Identify which cell holds the provided text, then report its [x, y] central coordinate. 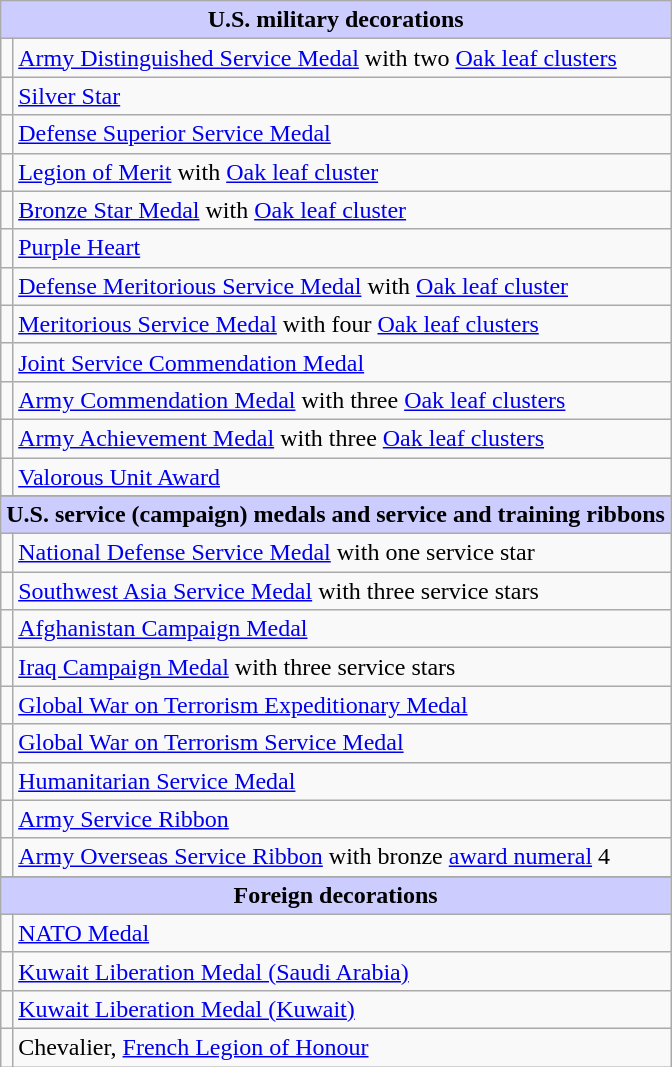
National Defense Service Medal with one service star [342, 553]
U.S. service (campaign) medals and service and training ribbons [336, 515]
Foreign decorations [336, 895]
Chevalier, French Legion of Honour [342, 1047]
U.S. military decorations [336, 20]
Joint Service Commendation Medal [342, 362]
NATO Medal [342, 933]
Valorous Unit Award [342, 477]
Army Commendation Medal with three Oak leaf clusters [342, 400]
Humanitarian Service Medal [342, 781]
Meritorious Service Medal with four Oak leaf clusters [342, 324]
Iraq Campaign Medal with three service stars [342, 667]
Army Service Ribbon [342, 819]
Silver Star [342, 96]
Army Distinguished Service Medal with two Oak leaf clusters [342, 58]
Army Achievement Medal with three Oak leaf clusters [342, 438]
Bronze Star Medal with Oak leaf cluster [342, 210]
Purple Heart [342, 248]
Kuwait Liberation Medal (Saudi Arabia) [342, 971]
Defense Superior Service Medal [342, 134]
Global War on Terrorism Expeditionary Medal [342, 705]
Kuwait Liberation Medal (Kuwait) [342, 1009]
Army Overseas Service Ribbon with bronze award numeral 4 [342, 857]
Southwest Asia Service Medal with three service stars [342, 591]
Defense Meritorious Service Medal with Oak leaf cluster [342, 286]
Afghanistan Campaign Medal [342, 629]
Legion of Merit with Oak leaf cluster [342, 172]
Global War on Terrorism Service Medal [342, 743]
